Locate the cell with the specified text and output its [x, y] center coordinate. 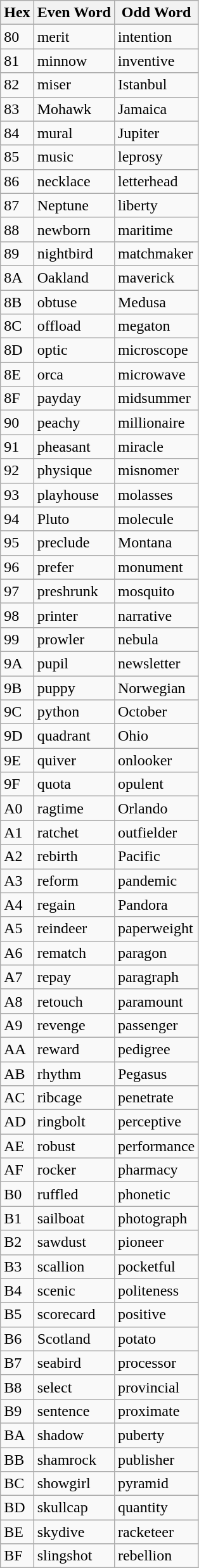
B7 [17, 1363]
Medusa [156, 302]
97 [17, 591]
proximate [156, 1411]
maverick [156, 277]
86 [17, 181]
microscope [156, 350]
8C [17, 326]
Hex [17, 13]
ragtime [74, 808]
performance [156, 1146]
Odd Word [156, 13]
prowler [74, 639]
81 [17, 61]
AB [17, 1074]
Pacific [156, 857]
penetrate [156, 1098]
positive [156, 1315]
necklace [74, 181]
perceptive [156, 1122]
8D [17, 350]
python [74, 712]
onlooker [156, 760]
B1 [17, 1218]
84 [17, 133]
select [74, 1387]
Pegasus [156, 1074]
91 [17, 447]
inventive [156, 61]
94 [17, 519]
93 [17, 495]
rematch [74, 953]
scallion [74, 1266]
9B [17, 687]
matchmaker [156, 253]
playhouse [74, 495]
quiver [74, 760]
95 [17, 543]
reform [74, 881]
B0 [17, 1194]
96 [17, 567]
passenger [156, 1025]
82 [17, 85]
sailboat [74, 1218]
paragraph [156, 977]
molecule [156, 519]
slingshot [74, 1556]
liberty [156, 205]
9E [17, 760]
A9 [17, 1025]
pupil [74, 663]
Jamaica [156, 109]
89 [17, 253]
BC [17, 1484]
AE [17, 1146]
Scotland [74, 1339]
B8 [17, 1387]
9F [17, 784]
A5 [17, 929]
BF [17, 1556]
photograph [156, 1218]
85 [17, 157]
nebula [156, 639]
skullcap [74, 1508]
Norwegian [156, 687]
pyramid [156, 1484]
offload [74, 326]
B3 [17, 1266]
nightbird [74, 253]
leprosy [156, 157]
A8 [17, 1001]
Oakland [74, 277]
BD [17, 1508]
ruffled [74, 1194]
potato [156, 1339]
99 [17, 639]
music [74, 157]
83 [17, 109]
retouch [74, 1001]
BA [17, 1435]
98 [17, 615]
puppy [74, 687]
reindeer [74, 929]
Ohio [156, 736]
ringbolt [74, 1122]
BB [17, 1459]
opulent [156, 784]
politeness [156, 1291]
B6 [17, 1339]
A4 [17, 905]
merit [74, 37]
B9 [17, 1411]
preclude [74, 543]
revenge [74, 1025]
miser [74, 85]
racketeer [156, 1532]
B4 [17, 1291]
A6 [17, 953]
Jupiter [156, 133]
87 [17, 205]
A3 [17, 881]
9C [17, 712]
sentence [74, 1411]
printer [74, 615]
reward [74, 1049]
repay [74, 977]
narrative [156, 615]
molasses [156, 495]
paperweight [156, 929]
rebirth [74, 857]
rebellion [156, 1556]
newborn [74, 229]
Istanbul [156, 85]
preshrunk [74, 591]
misnomer [156, 471]
pocketful [156, 1266]
megaton [156, 326]
phonetic [156, 1194]
showgirl [74, 1484]
October [156, 712]
seabird [74, 1363]
paramount [156, 1001]
B5 [17, 1315]
processor [156, 1363]
Orlando [156, 808]
8B [17, 302]
millionaire [156, 423]
A1 [17, 832]
quantity [156, 1508]
provincial [156, 1387]
midsummer [156, 398]
Pluto [74, 519]
skydive [74, 1532]
ratchet [74, 832]
paragon [156, 953]
newsletter [156, 663]
Even Word [74, 13]
92 [17, 471]
orca [74, 374]
peachy [74, 423]
AA [17, 1049]
scorecard [74, 1315]
Neptune [74, 205]
scenic [74, 1291]
AD [17, 1122]
puberty [156, 1435]
8A [17, 277]
robust [74, 1146]
monument [156, 567]
A2 [17, 857]
obtuse [74, 302]
quadrant [74, 736]
prefer [74, 567]
maritime [156, 229]
pandemic [156, 881]
pedigree [156, 1049]
optic [74, 350]
rhythm [74, 1074]
Mohawk [74, 109]
miracle [156, 447]
publisher [156, 1459]
microwave [156, 374]
88 [17, 229]
Montana [156, 543]
mosquito [156, 591]
A7 [17, 977]
pioneer [156, 1242]
BE [17, 1532]
8E [17, 374]
AF [17, 1170]
8F [17, 398]
9A [17, 663]
regain [74, 905]
pheasant [74, 447]
minnow [74, 61]
ribcage [74, 1098]
outfielder [156, 832]
80 [17, 37]
9D [17, 736]
rocker [74, 1170]
letterhead [156, 181]
mural [74, 133]
intention [156, 37]
quota [74, 784]
pharmacy [156, 1170]
shamrock [74, 1459]
sawdust [74, 1242]
payday [74, 398]
shadow [74, 1435]
90 [17, 423]
B2 [17, 1242]
AC [17, 1098]
physique [74, 471]
Pandora [156, 905]
A0 [17, 808]
